From the cell containing the given text, extract its center point as (x, y) coordinate. 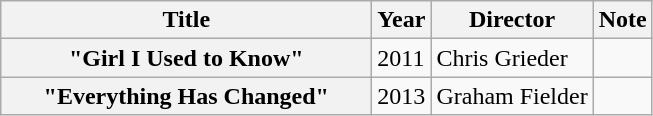
Chris Grieder (512, 58)
"Girl I Used to Know" (186, 58)
Note (622, 20)
Graham Fielder (512, 96)
2013 (402, 96)
Year (402, 20)
Title (186, 20)
2011 (402, 58)
"Everything Has Changed" (186, 96)
Director (512, 20)
